Return the [x, y] coordinate for the center point of the cell that contains the specified text.  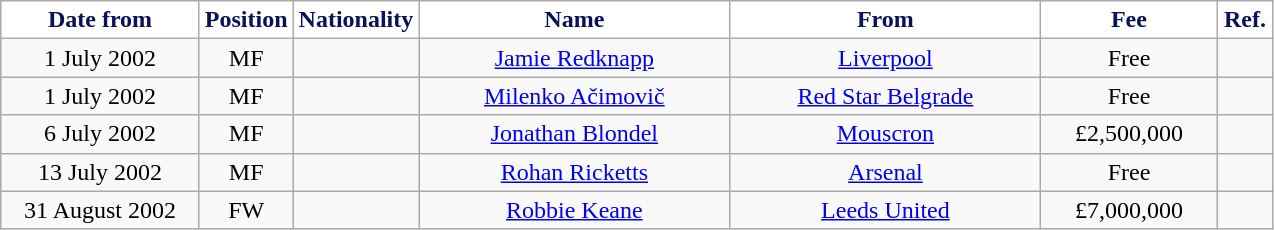
Jamie Redknapp [574, 58]
13 July 2002 [100, 172]
FW [246, 210]
31 August 2002 [100, 210]
Leeds United [886, 210]
Name [574, 20]
Nationality [356, 20]
Fee [1129, 20]
Mouscron [886, 134]
Robbie Keane [574, 210]
£7,000,000 [1129, 210]
Red Star Belgrade [886, 96]
Rohan Ricketts [574, 172]
Position [246, 20]
£2,500,000 [1129, 134]
Ref. [1245, 20]
Jonathan Blondel [574, 134]
Milenko Ačimovič [574, 96]
Date from [100, 20]
Liverpool [886, 58]
From [886, 20]
Arsenal [886, 172]
6 July 2002 [100, 134]
